Determine the [x, y] coordinate at the center of the cell enclosing the given text.  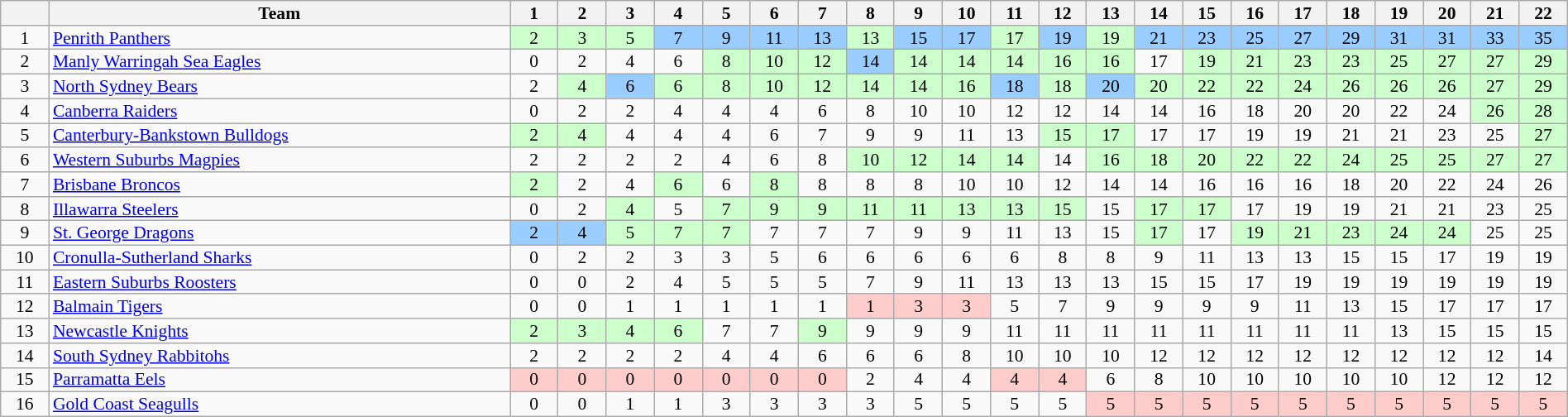
South Sydney Rabbitohs [280, 356]
Penrith Panthers [280, 38]
Western Suburbs Magpies [280, 160]
Illawarra Steelers [280, 209]
Canberra Raiders [280, 111]
Newcastle Knights [280, 331]
Manly Warringah Sea Eagles [280, 62]
Gold Coast Seagulls [280, 405]
33 [1495, 38]
35 [1543, 38]
Brisbane Broncos [280, 185]
28 [1543, 111]
Parramatta Eels [280, 380]
Canterbury-Bankstown Bulldogs [280, 136]
North Sydney Bears [280, 87]
Team [280, 13]
St. George Dragons [280, 233]
Cronulla-Sutherland Sharks [280, 258]
Eastern Suburbs Roosters [280, 282]
Balmain Tigers [280, 307]
